Return the [x, y] coordinate for the center point of the cell that contains the specified text.  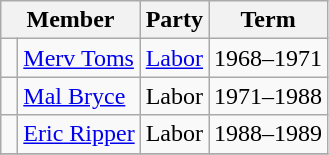
Party [174, 20]
Merv Toms [79, 58]
1971–1988 [268, 96]
1988–1989 [268, 134]
Member [70, 20]
Term [268, 20]
Mal Bryce [79, 96]
Eric Ripper [79, 134]
1968–1971 [268, 58]
